For the text-containing cell, return its midpoint in [X, Y] coordinate format. 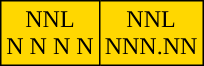
NNLN N N N [50, 34]
NNLNNN.NN [151, 34]
